Capture the cell that displays the provided text and extract its [X, Y] central coordinate. 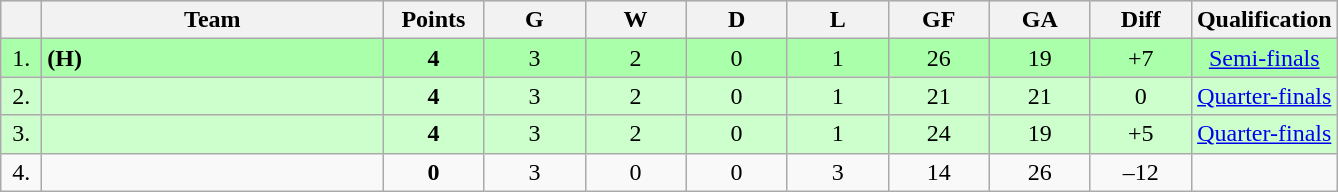
14 [938, 172]
L [838, 20]
4. [22, 172]
–12 [1140, 172]
Diff [1140, 20]
+7 [1140, 58]
W [636, 20]
24 [938, 134]
GF [938, 20]
Points [434, 20]
2. [22, 96]
GA [1040, 20]
D [736, 20]
(H) [212, 58]
Semi-finals [1264, 58]
G [534, 20]
1. [22, 58]
3. [22, 134]
Qualification [1264, 20]
Team [212, 20]
+5 [1140, 134]
